Capture the cell that displays the provided text and extract its (x, y) central coordinate. 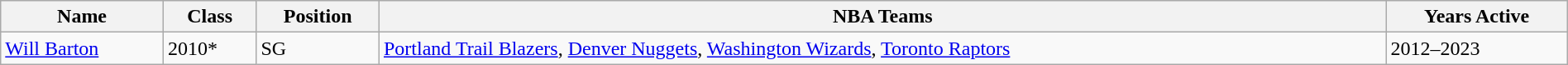
NBA Teams (882, 17)
2010* (210, 48)
Years Active (1477, 17)
2012–2023 (1477, 48)
SG (318, 48)
Class (210, 17)
Position (318, 17)
Will Barton (83, 48)
Portland Trail Blazers, Denver Nuggets, Washington Wizards, Toronto Raptors (882, 48)
Name (83, 17)
